Find where the given text appears and provide that cell's center as (X, Y) coordinate. 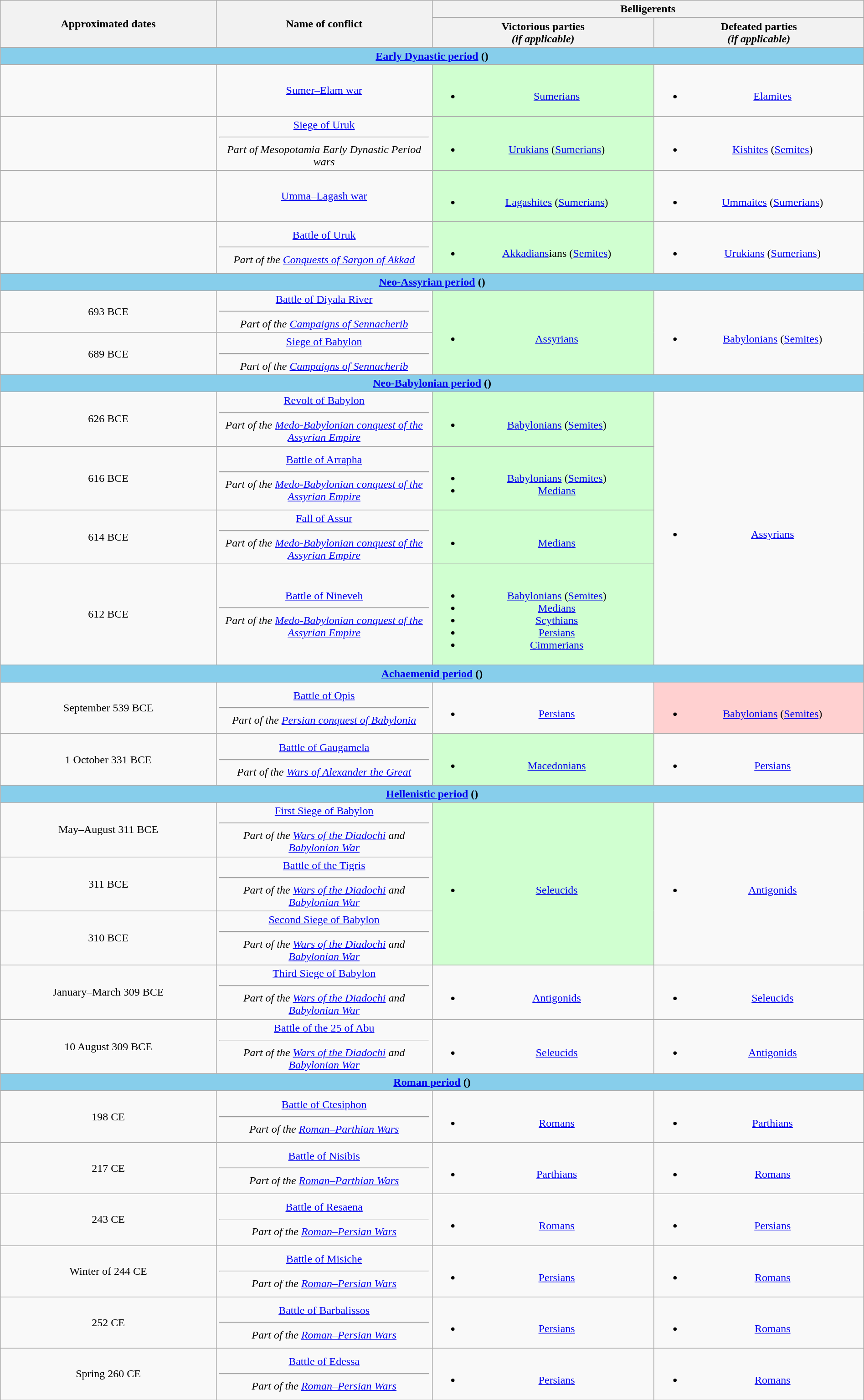
Roman period () (432, 1082)
693 BCE (108, 312)
Battle of EdessaPart of the Roman–Persian Wars (324, 1374)
243 CE (108, 1220)
Battle of CtesiphonPart of the Roman–Parthian Wars (324, 1117)
Macedonians (543, 760)
252 CE (108, 1323)
Battle of ArraphaPart of the Medo-Babylonian conquest of the Assyrian Empire (324, 478)
616 BCE (108, 478)
Battle of the TigrisPart of the Wars of the Diadochi and Babylonian War (324, 884)
Siege of BabylonPart of the Campaigns of Sennacherib (324, 353)
Battle of MisichePart of the Roman–Persian Wars (324, 1271)
10 August 309 BCE (108, 1047)
Battle of NisibisPart of the Roman–Parthian Wars (324, 1168)
311 BCE (108, 884)
Ummaites (Sumerians) (759, 196)
Fall of AssurPart of the Medo-Babylonian conquest of the Assyrian Empire (324, 537)
First Siege of BabylonPart of the Wars of the Diadochi and Babylonian War (324, 830)
Babylonians (Semites)MediansScythiansPersiansCimmerians (543, 615)
Sumer–Elam war (324, 90)
612 BCE (108, 615)
Babylonians (Semites)Medians (543, 478)
Defeated parties(if applicable) (759, 33)
1 October 331 BCE (108, 760)
310 BCE (108, 938)
May–August 311 BCE (108, 830)
Early Dynastic period () (432, 56)
614 BCE (108, 537)
Name of conflict (324, 24)
689 BCE (108, 353)
Achaemenid period () (432, 674)
Battle of OpisPart of the Persian conquest of Babylonia (324, 708)
Battle of UrukPart of the Conquests of Sargon of Akkad (324, 248)
Medians (543, 537)
Hellenistic period () (432, 794)
Revolt of BabylonPart of the Medo-Babylonian conquest of the Assyrian Empire (324, 419)
198 CE (108, 1117)
626 BCE (108, 419)
Third Siege of BabylonPart of the Wars of the Diadochi and Babylonian War (324, 992)
Sumerians (543, 90)
Battle of NinevehPart of the Medo-Babylonian conquest of the Assyrian Empire (324, 615)
Battle of ResaenaPart of the Roman–Persian Wars (324, 1220)
Kishites (Semites) (759, 143)
Approximated dates (108, 24)
Umma–Lagash war (324, 196)
Battle of Diyala RiverPart of the Campaigns of Sennacherib (324, 312)
Battle of GaugamelaPart of the Wars of Alexander the Great (324, 760)
Siege of UrukPart of Mesopotamia Early Dynastic Period wars (324, 143)
Battle of the 25 of AbuPart of the Wars of the Diadochi and Babylonian War (324, 1047)
Belligerents (648, 9)
217 CE (108, 1168)
Second Siege of BabylonPart of the Wars of the Diadochi and Babylonian War (324, 938)
Victorious parties(if applicable) (543, 33)
January–March 309 BCE (108, 992)
Spring 260 CE (108, 1374)
Lagashites (Sumerians) (543, 196)
Winter of 244 CE (108, 1271)
September 539 BCE (108, 708)
Elamites (759, 90)
Akkadiansians (Semites) (543, 248)
Battle of BarbalissosPart of the Roman–Persian Wars (324, 1323)
Neo-Babylonian period () (432, 383)
Neo-Assyrian period () (432, 282)
